Identify which cell holds the provided text, then report its (X, Y) central coordinate. 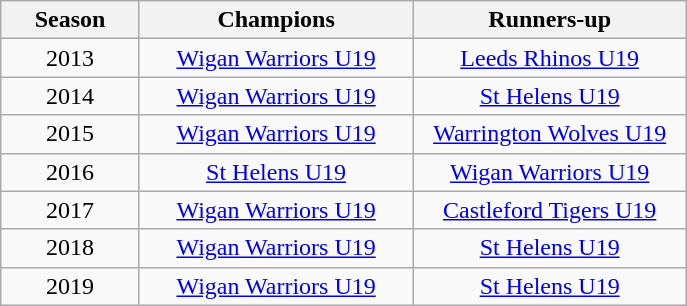
Leeds Rhinos U19 (550, 58)
Season (70, 20)
2017 (70, 210)
Runners-up (550, 20)
2019 (70, 286)
Castleford Tigers U19 (550, 210)
2015 (70, 134)
2016 (70, 172)
2018 (70, 248)
2013 (70, 58)
Warrington Wolves U19 (550, 134)
Champions (276, 20)
2014 (70, 96)
